Return [X, Y] of the center of cell containing provided text 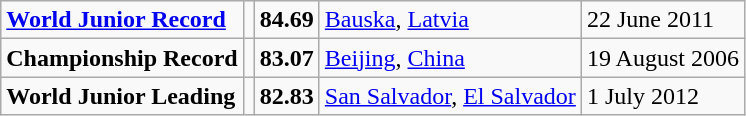
84.69 [286, 20]
Beijing, China [450, 58]
83.07 [286, 58]
82.83 [286, 96]
Championship Record [122, 58]
19 August 2006 [662, 58]
San Salvador, El Salvador [450, 96]
World Junior Record [122, 20]
World Junior Leading [122, 96]
22 June 2011 [662, 20]
1 July 2012 [662, 96]
Bauska, Latvia [450, 20]
